From the cell containing the given text, extract its center point as (X, Y) coordinate. 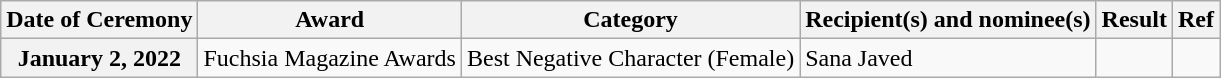
Sana Javed (948, 58)
Recipient(s) and nominee(s) (948, 20)
Category (630, 20)
Best Negative Character (Female) (630, 58)
Fuchsia Magazine Awards (330, 58)
Award (330, 20)
Date of Ceremony (100, 20)
Result (1134, 20)
January 2, 2022 (100, 58)
Ref (1196, 20)
